Determine the (x, y) coordinate at the center of the cell enclosing the given text.  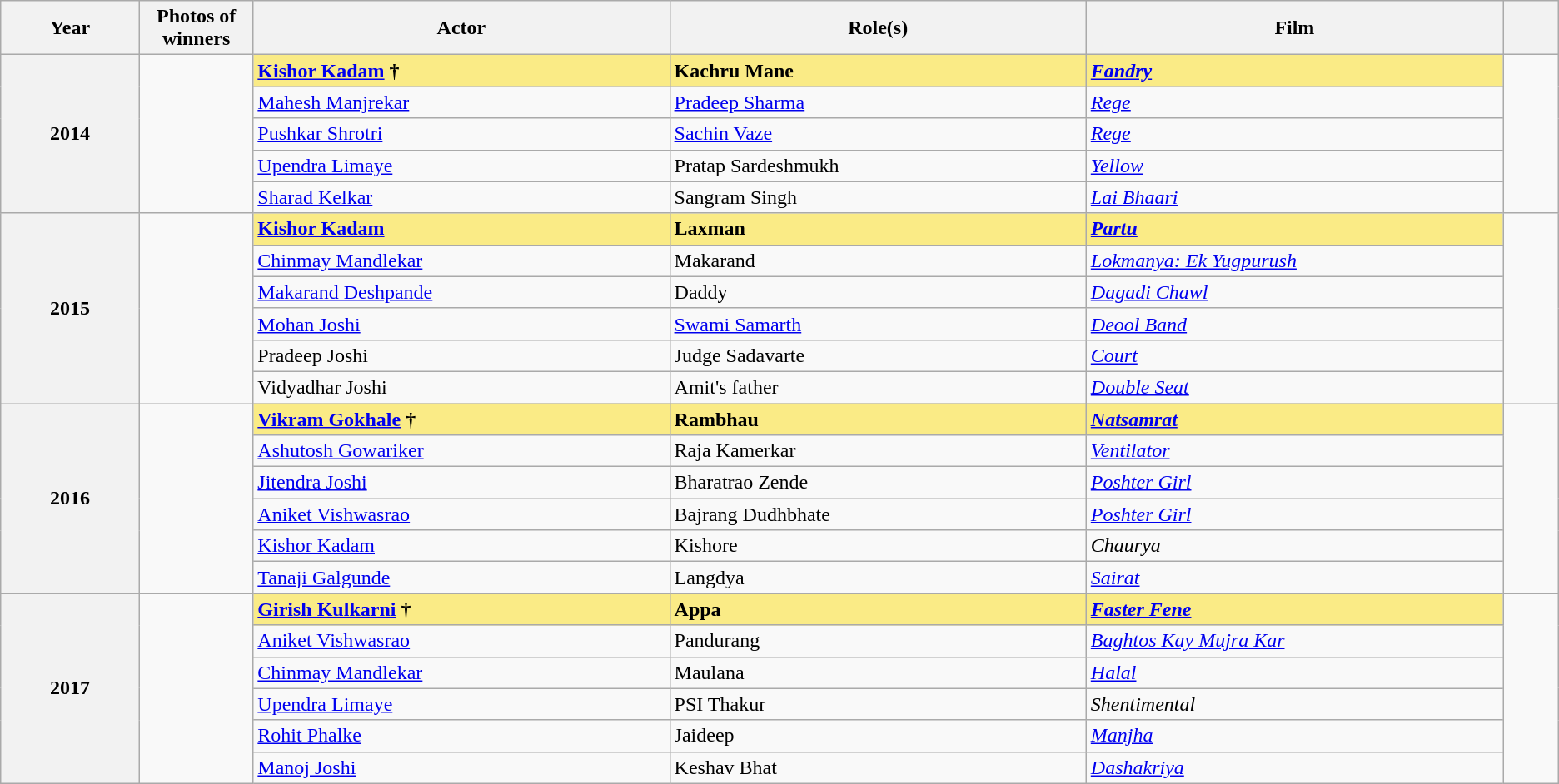
Pradeep Joshi (461, 355)
Dagadi Chawl (1294, 292)
Vikram Gokhale † (461, 419)
Lokmanya: Ek Yugpurush (1294, 261)
Kachru Mane (878, 71)
Appa (878, 609)
Baghtos Kay Mujra Kar (1294, 641)
Pandurang (878, 641)
Keshav Bhat (878, 767)
Mohan Joshi (461, 324)
Faster Fene (1294, 609)
Makarand (878, 261)
Langdya (878, 578)
Bajrang Dudhbhate (878, 514)
Girish Kulkarni † (461, 609)
Shentimental (1294, 704)
Kishore (878, 546)
Bharatrao Zende (878, 483)
Deool Band (1294, 324)
Chaurya (1294, 546)
Ventilator (1294, 451)
Pradeep Sharma (878, 102)
Dashakriya (1294, 767)
Jitendra Joshi (461, 483)
Yellow (1294, 166)
Halal (1294, 672)
Actor (461, 28)
Ashutosh Gowariker (461, 451)
2017 (70, 688)
Rambhau (878, 419)
Sharad Kelkar (461, 197)
Pratap Sardeshmukh (878, 166)
Film (1294, 28)
Tanaji Galgunde (461, 578)
Swami Samarth (878, 324)
2015 (70, 308)
PSI Thakur (878, 704)
Double Seat (1294, 387)
Manoj Joshi (461, 767)
Year (70, 28)
Role(s) (878, 28)
Lai Bhaari (1294, 197)
Amit's father (878, 387)
Mahesh Manjrekar (461, 102)
Natsamrat (1294, 419)
Court (1294, 355)
Vidyadhar Joshi (461, 387)
Sangram Singh (878, 197)
Manjha (1294, 736)
Kishor Kadam † (461, 71)
Rohit Phalke (461, 736)
Fandry (1294, 71)
Sairat (1294, 578)
Laxman (878, 229)
Sachin Vaze (878, 134)
Partu (1294, 229)
Pushkar Shrotri (461, 134)
Jaideep (878, 736)
Daddy (878, 292)
Raja Kamerkar (878, 451)
2016 (70, 498)
Maulana (878, 672)
2014 (70, 134)
Judge Sadavarte (878, 355)
Photos of winners (196, 28)
Makarand Deshpande (461, 292)
